Capture the cell that displays the provided text and extract its (X, Y) central coordinate. 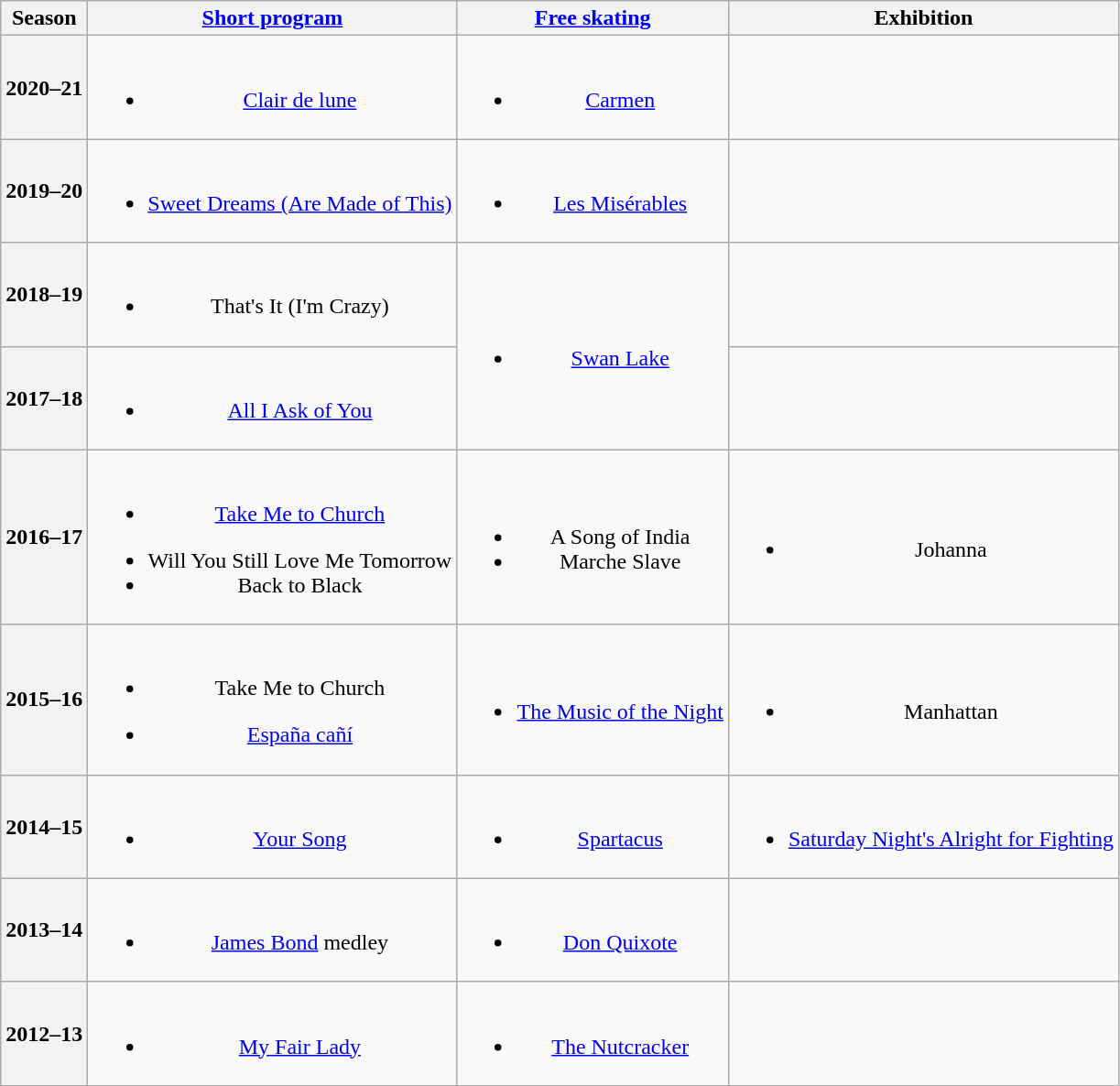
Short program (273, 18)
Les Misérables (593, 190)
The Music of the Night (593, 700)
2014–15 (44, 826)
Take Me to Church España cañí (273, 700)
Exhibition (923, 18)
Sweet Dreams (Are Made of This) (273, 190)
All I Ask of You (273, 397)
Don Quixote (593, 930)
2017–18 (44, 397)
Manhattan (923, 700)
2018–19 (44, 295)
Your Song (273, 826)
James Bond medley (273, 930)
Clair de lune (273, 88)
Take Me to Church Will You Still Love Me TomorrowBack to Black (273, 537)
Free skating (593, 18)
2019–20 (44, 190)
A Song of India Marche Slave (593, 537)
2012–13 (44, 1033)
That's It (I'm Crazy) (273, 295)
My Fair Lady (273, 1033)
2015–16 (44, 700)
Johanna (923, 537)
Spartacus (593, 826)
Swan Lake (593, 346)
Season (44, 18)
Saturday Night's Alright for Fighting (923, 826)
2020–21 (44, 88)
The Nutcracker (593, 1033)
2013–14 (44, 930)
Carmen (593, 88)
2016–17 (44, 537)
